Output the (X, Y) coordinate of the center of the cell containing the given text.  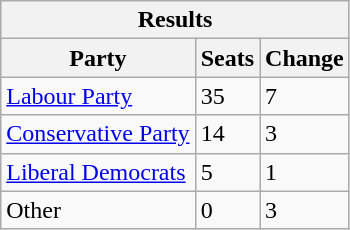
Labour Party (98, 96)
1 (305, 172)
Conservative Party (98, 134)
Party (98, 58)
14 (227, 134)
Liberal Democrats (98, 172)
0 (227, 210)
5 (227, 172)
Results (176, 20)
35 (227, 96)
Other (98, 210)
7 (305, 96)
Change (305, 58)
Seats (227, 58)
